Return (x, y) of the center of cell containing provided text 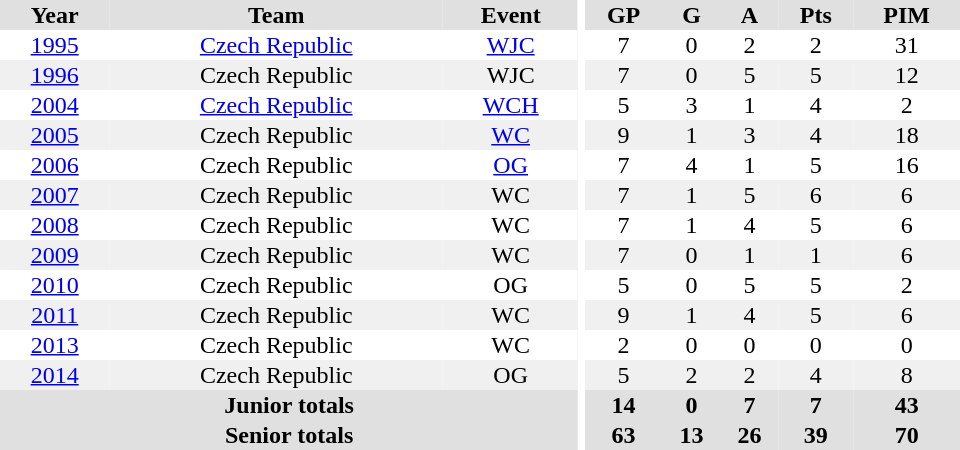
2007 (54, 195)
2008 (54, 225)
Year (54, 15)
70 (906, 435)
63 (624, 435)
2004 (54, 105)
39 (816, 435)
26 (749, 435)
Pts (816, 15)
1996 (54, 75)
13 (692, 435)
GP (624, 15)
Senior totals (289, 435)
2006 (54, 165)
G (692, 15)
1995 (54, 45)
Event (510, 15)
2013 (54, 345)
14 (624, 405)
18 (906, 135)
2011 (54, 315)
43 (906, 405)
8 (906, 375)
WCH (510, 105)
2014 (54, 375)
Junior totals (289, 405)
Team (276, 15)
16 (906, 165)
31 (906, 45)
12 (906, 75)
2005 (54, 135)
2010 (54, 285)
A (749, 15)
PIM (906, 15)
2009 (54, 255)
